For the text-containing cell, return its midpoint in (X, Y) coordinate format. 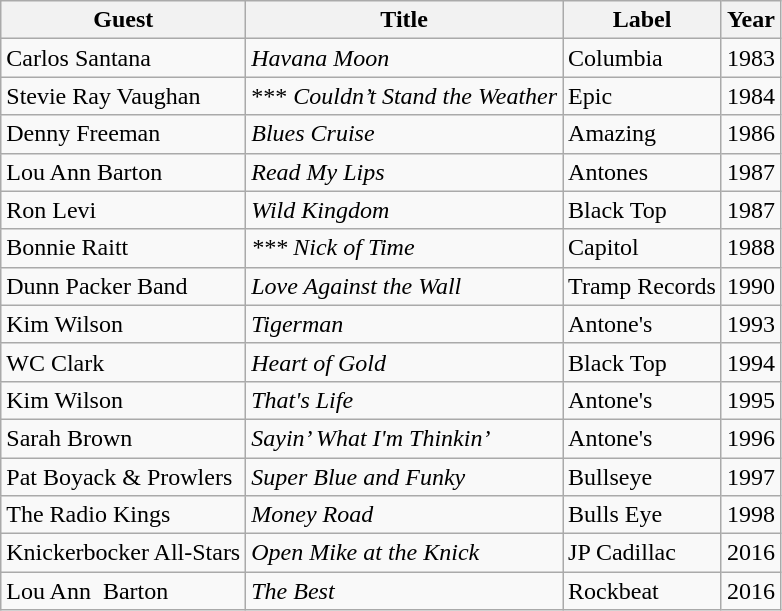
Sarah Brown (124, 438)
Read My Lips (404, 172)
Amazing (642, 134)
1988 (750, 248)
Title (404, 20)
The Radio Kings (124, 515)
Knickerbocker All-Stars (124, 553)
1993 (750, 324)
WC Clark (124, 362)
Tramp Records (642, 286)
Bullseye (642, 477)
Epic (642, 96)
*** Nick of Time (404, 248)
Blues Cruise (404, 134)
Guest (124, 20)
Bonnie Raitt (124, 248)
Super Blue and Funky (404, 477)
Antones (642, 172)
Dunn Packer Band (124, 286)
The Best (404, 591)
Wild Kingdom (404, 210)
Stevie Ray Vaughan (124, 96)
1994 (750, 362)
Bulls Eye (642, 515)
Label (642, 20)
*** Couldn’t Stand the Weather (404, 96)
Ron Levi (124, 210)
Heart of Gold (404, 362)
Year (750, 20)
Rockbeat (642, 591)
1983 (750, 58)
Pat Boyack & Prowlers (124, 477)
Sayin’ What I'm Thinkin’ (404, 438)
Denny Freeman (124, 134)
Carlos Santana (124, 58)
Open Mike at the Knick (404, 553)
Havana Moon (404, 58)
Tigerman (404, 324)
Love Against the Wall (404, 286)
JP Cadillac (642, 553)
1984 (750, 96)
1997 (750, 477)
1998 (750, 515)
1990 (750, 286)
1996 (750, 438)
Capitol (642, 248)
Columbia (642, 58)
1986 (750, 134)
1995 (750, 400)
That's Life (404, 400)
Money Road (404, 515)
